Extract the [x, y] coordinate from the center of the cell holding the provided text.  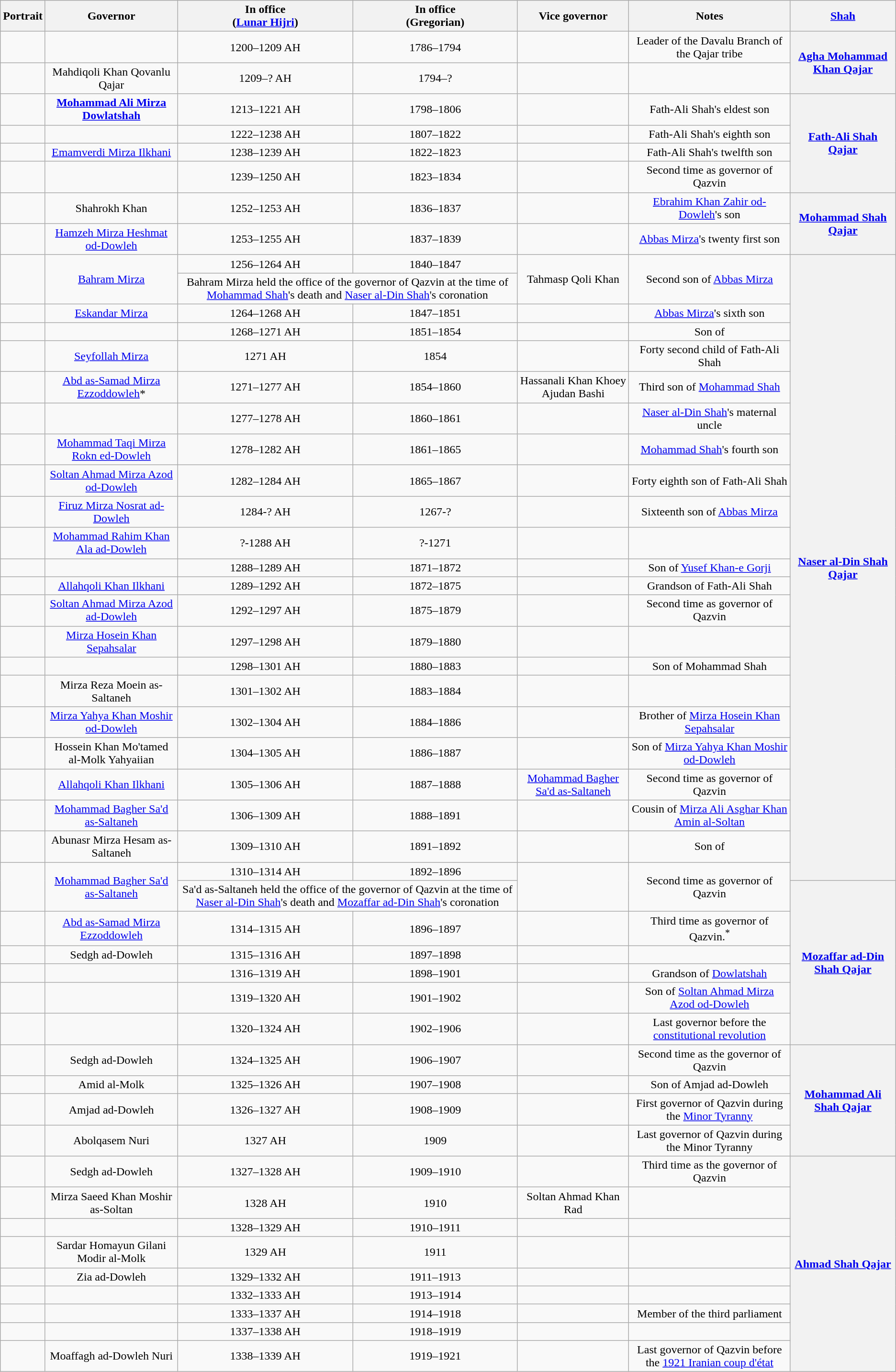
1913–1914 [436, 1295]
1914–1918 [436, 1313]
1338–1339 AH [265, 1356]
Fath-Ali Shah's eldest son [709, 109]
Third time as governor of Qazvin.* [709, 929]
1328 AH [265, 1203]
Mirza Yahya Khan Moshir od-Dowleh [111, 722]
Son of Amjad ad-Dowleh [709, 1085]
Mirza Reza Moein as-Saltaneh [111, 691]
1907–1908 [436, 1085]
1807–1822 [436, 134]
1886–1887 [436, 753]
Agha Mohammad Khan Qajar [843, 63]
Naser al-Din Shah Qajar [843, 568]
1884–1886 [436, 722]
1918–1919 [436, 1331]
1910–1911 [436, 1227]
Bahram Mirza held the office of the governor of Qazvin at the time of Mohammad Shah's death and Naser al-Din Shah's coronation [347, 288]
Leader of the Davalu Branch of the Qajar tribe [709, 47]
1906–1907 [436, 1060]
Emamverdi Mirza Ilkhani [111, 152]
Forty eighth son of Fath-Ali Shah [709, 480]
1326–1327 AH [265, 1109]
1786–1794 [436, 47]
?-1288 AH [265, 543]
1222–1238 AH [265, 134]
1267-? [436, 512]
Mohammad Shah Qajar [843, 223]
Hassanali Khan Khoey Ajudan Bashi [573, 388]
Mirza Hosein Khan Sepahsalar [111, 641]
Grandson of Fath-Ali Shah [709, 586]
1305–1306 AH [265, 784]
Shah [843, 16]
1865–1867 [436, 480]
1902–1906 [436, 1029]
Son of Soltan Ahmad Mirza Azod od-Dowleh [709, 997]
Mohammad Shah's fourth son [709, 450]
In office(Gregorian) [436, 16]
1304–1305 AH [265, 753]
1310–1314 AH [265, 871]
1332–1333 AH [265, 1295]
Mohammad Rahim Khan Ala ad-Dowleh [111, 543]
1891–1892 [436, 847]
Son of Mirza Yahya Khan Moshir od-Dowleh [709, 753]
Grandson of Dowlatshah [709, 973]
Last governor of Qazvin during the Minor Tyranny [709, 1141]
Fath-Ali Shah's twelfth son [709, 152]
Brother of Mirza Hosein Khan Sepahsalar [709, 722]
1306–1309 AH [265, 815]
Portrait [23, 16]
1253–1255 AH [265, 239]
1909 [436, 1141]
1879–1880 [436, 641]
Hamzeh Mirza Heshmat od-Dowleh [111, 239]
1328–1329 AH [265, 1227]
1861–1865 [436, 450]
1911 [436, 1252]
1888–1891 [436, 815]
1252–1253 AH [265, 208]
1875–1879 [436, 611]
1822–1823 [436, 152]
1909–1910 [436, 1171]
1288–1289 AH [265, 568]
Third son of Mohammad Shah [709, 388]
Sardar Homayun Gilani Modir al-Molk [111, 1252]
Mahdiqoli Khan Qovanlu Qajar [111, 78]
Governor [111, 16]
1264–1268 AH [265, 313]
1213–1221 AH [265, 109]
Second time as the governor of Qazvin [709, 1060]
1256–1264 AH [265, 264]
Abd as-Samad Mirza Ezzoddowleh* [111, 388]
Abd as-Samad Mirza Ezzoddowleh [111, 929]
1892–1896 [436, 871]
Naser al-Din Shah's maternal uncle [709, 418]
Ahmad Shah Qajar [843, 1264]
1239–1250 AH [265, 177]
1823–1834 [436, 177]
Last governor before the constitutional revolution [709, 1029]
1209–? AH [265, 78]
1316–1319 AH [265, 973]
1896–1897 [436, 929]
Third time as the governor of Qazvin [709, 1171]
1847–1851 [436, 313]
1329–1332 AH [265, 1277]
1911–1913 [436, 1277]
1329 AH [265, 1252]
Abolqasem Nuri [111, 1141]
Soltan Ahmad Khan Rad [573, 1203]
Shahrokh Khan [111, 208]
Fath-Ali Shah Qajar [843, 143]
1333–1337 AH [265, 1313]
1880–1883 [436, 666]
1798–1806 [436, 109]
1919–1921 [436, 1356]
1278–1282 AH [265, 450]
1277–1278 AH [265, 418]
1897–1898 [436, 955]
Abbas Mirza's sixth son [709, 313]
1292–1297 AH [265, 611]
1314–1315 AH [265, 929]
Member of the third parliament [709, 1313]
1910 [436, 1203]
Mirza Saeed Khan Moshir as-Soltan [111, 1203]
1872–1875 [436, 586]
In office(Lunar Hijri) [265, 16]
Hossein Khan Mo'tamed al-Molk Yahyaiian [111, 753]
1901–1902 [436, 997]
1284-? AH [265, 512]
Amjad ad-Dowleh [111, 1109]
Notes [709, 16]
1302–1304 AH [265, 722]
Son of Yusef Khan-e Gorji [709, 568]
Seyfollah Mirza [111, 356]
Forty second child of Fath-Ali Shah [709, 356]
Soltan Ahmad Mirza Azod ad-Dowleh [111, 611]
1298–1301 AH [265, 666]
?-1271 [436, 543]
1837–1839 [436, 239]
1289–1292 AH [265, 586]
Zia ad-Dowleh [111, 1277]
1268–1271 AH [265, 332]
1200–1209 AH [265, 47]
Last governor of Qazvin before the 1921 Iranian coup d'état [709, 1356]
1327 AH [265, 1141]
Abbas Mirza's twenty first son [709, 239]
Cousin of Mirza Ali Asghar Khan Amin al-Soltan [709, 815]
1297–1298 AH [265, 641]
1327–1328 AH [265, 1171]
1337–1338 AH [265, 1331]
Ebrahim Khan Zahir od-Dowleh's son [709, 208]
Sa'd as-Saltaneh held the office of the governor of Qazvin at the time of Naser al-Din Shah's death and Mozaffar ad-Din Shah's coronation [347, 896]
1871–1872 [436, 568]
Second son of Abbas Mirza [709, 279]
Bahram Mirza [111, 279]
Soltan Ahmad Mirza Azod od-Dowleh [111, 480]
1794–? [436, 78]
Fath-Ali Shah's eighth son [709, 134]
1324–1325 AH [265, 1060]
Tahmasp Qoli Khan [573, 279]
Amid al-Molk [111, 1085]
1309–1310 AH [265, 847]
1319–1320 AH [265, 997]
Son of Mohammad Shah [709, 666]
1887–1888 [436, 784]
1840–1847 [436, 264]
1908–1909 [436, 1109]
1325–1326 AH [265, 1085]
Mozaffar ad-Din Shah Qajar [843, 963]
Mohammad Ali Shah Qajar [843, 1101]
1851–1854 [436, 332]
Firuz Mirza Nosrat ad-Dowleh [111, 512]
1854 [436, 356]
Mohammad Taqi Mirza Rokn ed-Dowleh [111, 450]
1315–1316 AH [265, 955]
First governor of Qazvin during the Minor Tyranny [709, 1109]
1271–1277 AH [265, 388]
1238–1239 AH [265, 152]
1282–1284 AH [265, 480]
Moaffagh ad-Dowleh Nuri [111, 1356]
Abunasr Mirza Hesam as-Saltaneh [111, 847]
Mohammad Ali Mirza Dowlatshah [111, 109]
1854–1860 [436, 388]
1860–1861 [436, 418]
1301–1302 AH [265, 691]
Sixteenth son of Abbas Mirza [709, 512]
1883–1884 [436, 691]
1898–1901 [436, 973]
Eskandar Mirza [111, 313]
1271 AH [265, 356]
1320–1324 AH [265, 1029]
1836–1837 [436, 208]
Vice governor [573, 16]
